Search for the cell housing the specified text and yield its (X, Y) center coordinate. 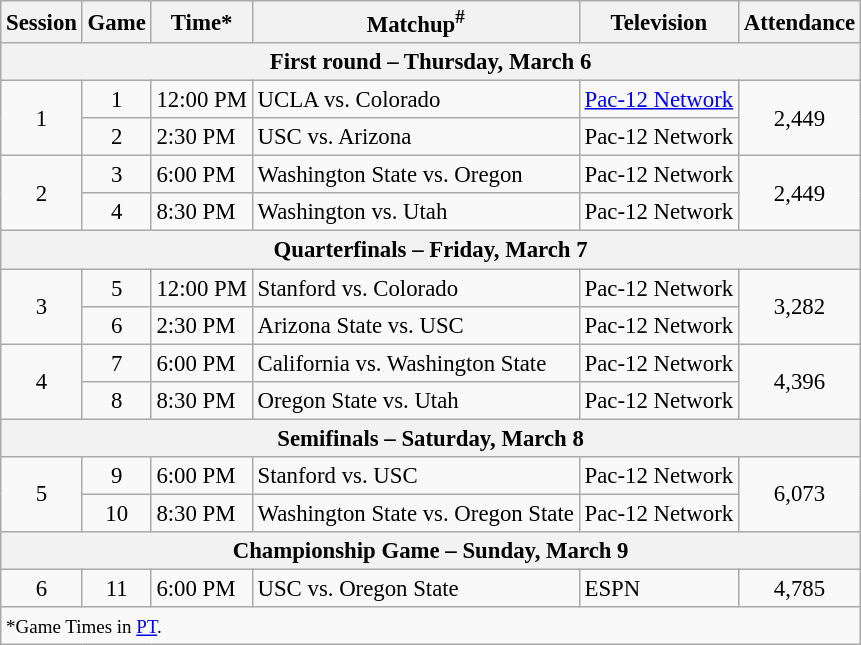
6,073 (799, 494)
*Game Times in PT. (431, 626)
10 (116, 513)
UCLA vs. Colorado (416, 100)
Oregon State vs. Utah (416, 400)
7 (116, 363)
4,785 (799, 588)
8 (116, 400)
California vs. Washington State (416, 363)
3,282 (799, 306)
Attendance (799, 22)
4,396 (799, 382)
ESPN (658, 588)
Arizona State vs. USC (416, 325)
11 (116, 588)
Washington State vs. Oregon State (416, 513)
USC vs. Oregon State (416, 588)
Game (116, 22)
Television (658, 22)
Semifinals – Saturday, March 8 (431, 438)
First round – Thursday, March 6 (431, 62)
Stanford vs. USC (416, 476)
Championship Game – Sunday, March 9 (431, 551)
Session (42, 22)
Washington State vs. Oregon (416, 175)
Stanford vs. Colorado (416, 288)
9 (116, 476)
USC vs. Arizona (416, 137)
Time* (202, 22)
Quarterfinals – Friday, March 7 (431, 250)
Matchup# (416, 22)
Washington vs. Utah (416, 213)
